Identify which cell holds the provided text, then report its [X, Y] central coordinate. 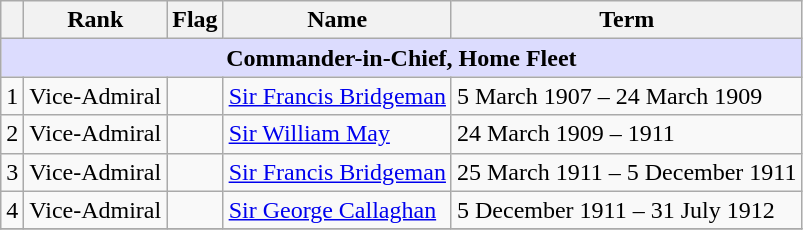
Sir George Callaghan [337, 210]
Flag [195, 20]
Commander-in-Chief, Home Fleet [402, 58]
Name [337, 20]
25 March 1911 – 5 December 1911 [626, 172]
1 [12, 96]
24 March 1909 – 1911 [626, 134]
5 March 1907 – 24 March 1909 [626, 96]
Sir William May [337, 134]
Rank [96, 20]
3 [12, 172]
2 [12, 134]
4 [12, 210]
Term [626, 20]
5 December 1911 – 31 July 1912 [626, 210]
